Search for the cell housing the specified text and yield its (x, y) center coordinate. 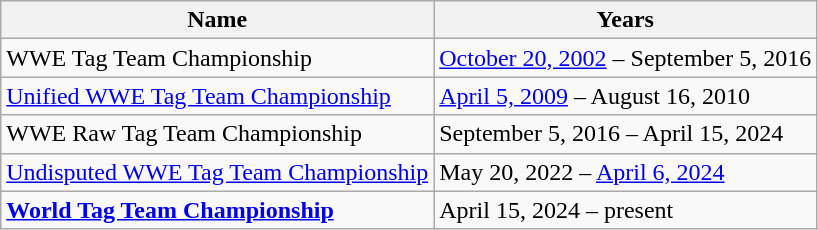
Name (218, 20)
September 5, 2016 – April 15, 2024 (626, 134)
May 20, 2022 – April 6, 2024 (626, 172)
WWE Raw Tag Team Championship (218, 134)
October 20, 2002 – September 5, 2016 (626, 58)
April 5, 2009 – August 16, 2010 (626, 96)
WWE Tag Team Championship (218, 58)
Unified WWE Tag Team Championship (218, 96)
Undisputed WWE Tag Team Championship (218, 172)
Years (626, 20)
April 15, 2024 – present (626, 210)
World Tag Team Championship (218, 210)
